Provide the [x, y] coordinate of the cell's center where the given text is located.  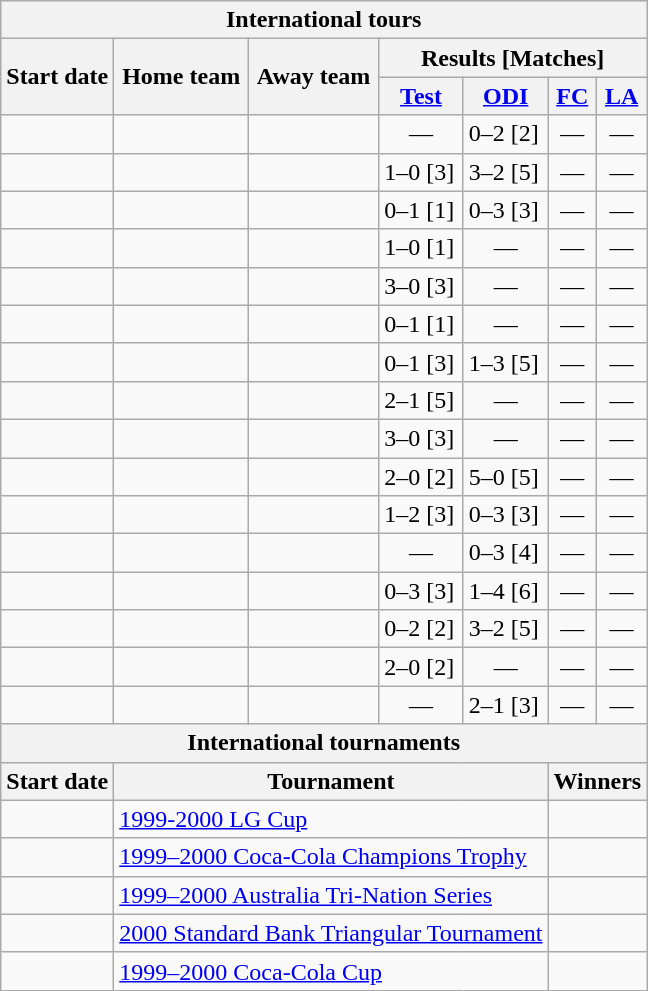
0–1 [3] [422, 362]
1999–2000 Coca-Cola Champions Trophy [331, 857]
1–2 [3] [422, 515]
2–1 [3] [506, 705]
2000 Standard Bank Triangular Tournament [331, 933]
International tours [324, 20]
1–0 [3] [422, 172]
Winners [598, 781]
1999–2000 Coca-Cola Cup [331, 971]
2–1 [5] [422, 400]
5–0 [5] [506, 477]
0–3 [4] [506, 553]
Tournament [331, 781]
1–0 [1] [422, 248]
Away team [314, 77]
Home team [182, 77]
Test [422, 96]
1999-2000 LG Cup [331, 819]
ODI [506, 96]
1–4 [6] [506, 591]
Results [Matches] [513, 58]
1999–2000 Australia Tri-Nation Series [331, 895]
LA [622, 96]
FC [572, 96]
International tournaments [324, 743]
1–3 [5] [506, 362]
